Identify which cell holds the provided text, then report its (X, Y) central coordinate. 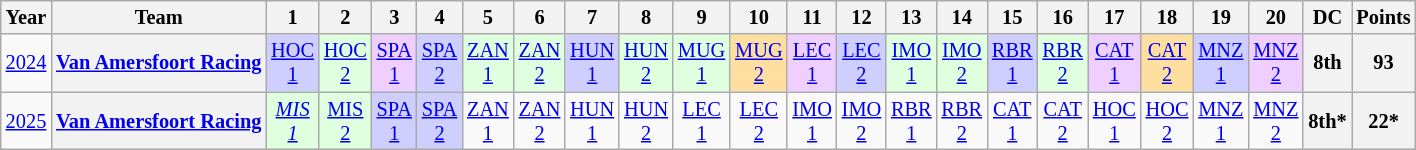
15 (1012, 17)
19 (1220, 17)
7 (592, 17)
14 (962, 17)
12 (862, 17)
4 (440, 17)
20 (1276, 17)
10 (758, 17)
8th (1327, 63)
13 (911, 17)
3 (394, 17)
MIS1 (292, 121)
1 (292, 17)
MUG2 (758, 63)
Year (26, 17)
17 (1114, 17)
18 (1168, 17)
Points (1384, 17)
5 (488, 17)
2024 (26, 63)
MIS2 (346, 121)
MUG1 (702, 63)
11 (812, 17)
6 (540, 17)
22* (1384, 121)
Team (158, 17)
16 (1062, 17)
DC (1327, 17)
93 (1384, 63)
9 (702, 17)
8th* (1327, 121)
2 (346, 17)
2025 (26, 121)
8 (646, 17)
